For the text-containing cell, return its midpoint in [X, Y] coordinate format. 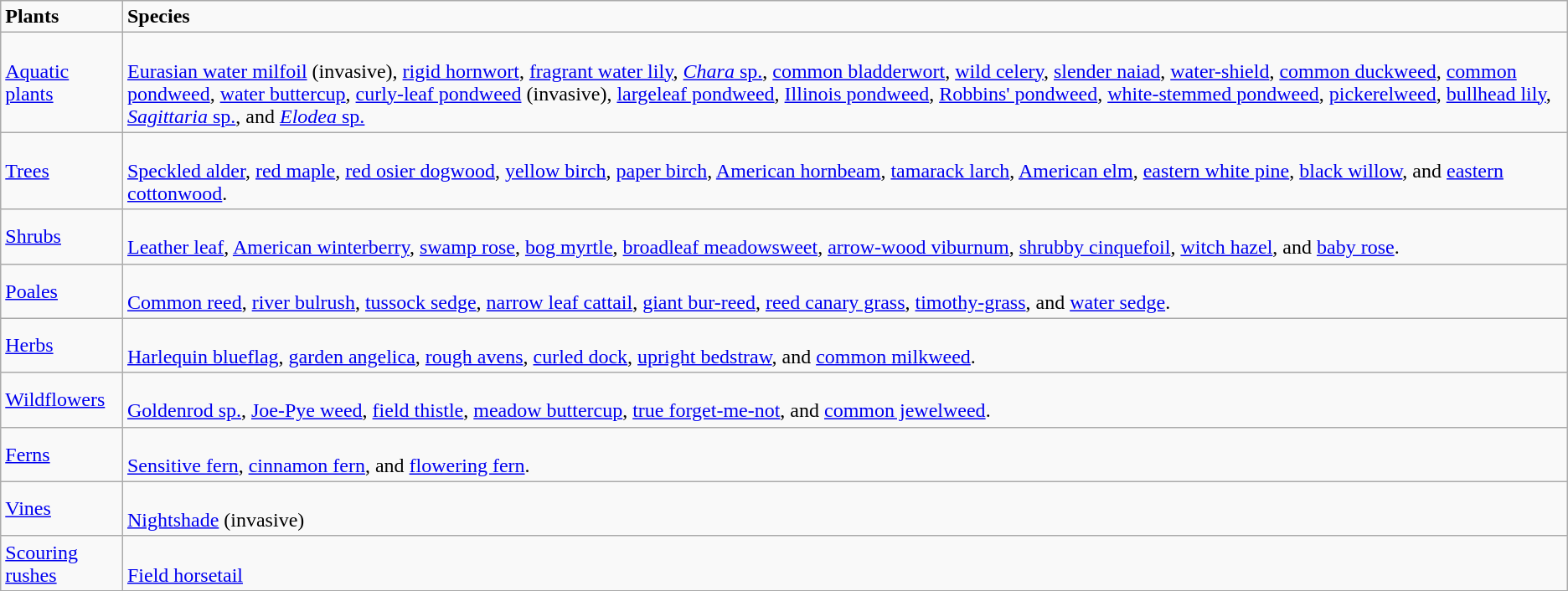
Poales [62, 291]
Scouring rushes [62, 563]
Plants [62, 17]
Nightshade (invasive) [844, 509]
Sensitive fern, cinnamon fern, and flowering fern. [844, 454]
Common reed, river bulrush, tussock sedge, narrow leaf cattail, giant bur-reed, reed canary grass, timothy-grass, and water sedge. [844, 291]
Wildflowers [62, 400]
Goldenrod sp., Joe-Pye weed, field thistle, meadow buttercup, true forget-me-not, and common jewelweed. [844, 400]
Herbs [62, 345]
Shrubs [62, 236]
Species [844, 17]
Harlequin blueflag, garden angelica, rough avens, curled dock, upright bedstraw, and common milkweed. [844, 345]
Trees [62, 171]
Ferns [62, 454]
Vines [62, 509]
Aquatic plants [62, 82]
Field horsetail [844, 563]
